Return [X, Y] of the center of cell containing provided text 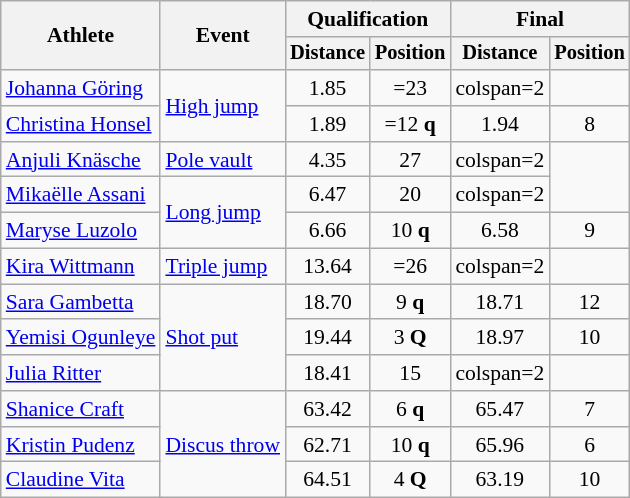
Maryse Luzolo [81, 231]
Mikaëlle Assani [81, 195]
4.35 [328, 160]
15 [410, 373]
20 [410, 195]
=12 q [410, 124]
18.97 [500, 338]
6 [589, 445]
Pole vault [222, 160]
18.71 [500, 302]
6.66 [328, 231]
Julia Ritter [81, 373]
4 Q [410, 480]
Shanice Craft [81, 409]
Final [540, 19]
6.58 [500, 231]
Qualification [368, 19]
27 [410, 160]
64.51 [328, 480]
Shot put [222, 338]
9 [589, 231]
3 Q [410, 338]
18.70 [328, 302]
Kira Wittmann [81, 267]
65.47 [500, 409]
Claudine Vita [81, 480]
6 q [410, 409]
6.47 [328, 195]
Sara Gambetta [81, 302]
1.89 [328, 124]
Athlete [81, 36]
12 [589, 302]
Christina Honsel [81, 124]
Event [222, 36]
65.96 [500, 445]
63.42 [328, 409]
19.44 [328, 338]
63.19 [500, 480]
7 [589, 409]
9 q [410, 302]
Yemisi Ogunleye [81, 338]
1.94 [500, 124]
62.71 [328, 445]
=23 [410, 88]
1.85 [328, 88]
Anjuli Knäsche [81, 160]
Johanna Göring [81, 88]
18.41 [328, 373]
Long jump [222, 212]
8 [589, 124]
Discus throw [222, 444]
High jump [222, 106]
Kristin Pudenz [81, 445]
Triple jump [222, 267]
=26 [410, 267]
13.64 [328, 267]
